For the text-containing cell, return its midpoint in (x, y) coordinate format. 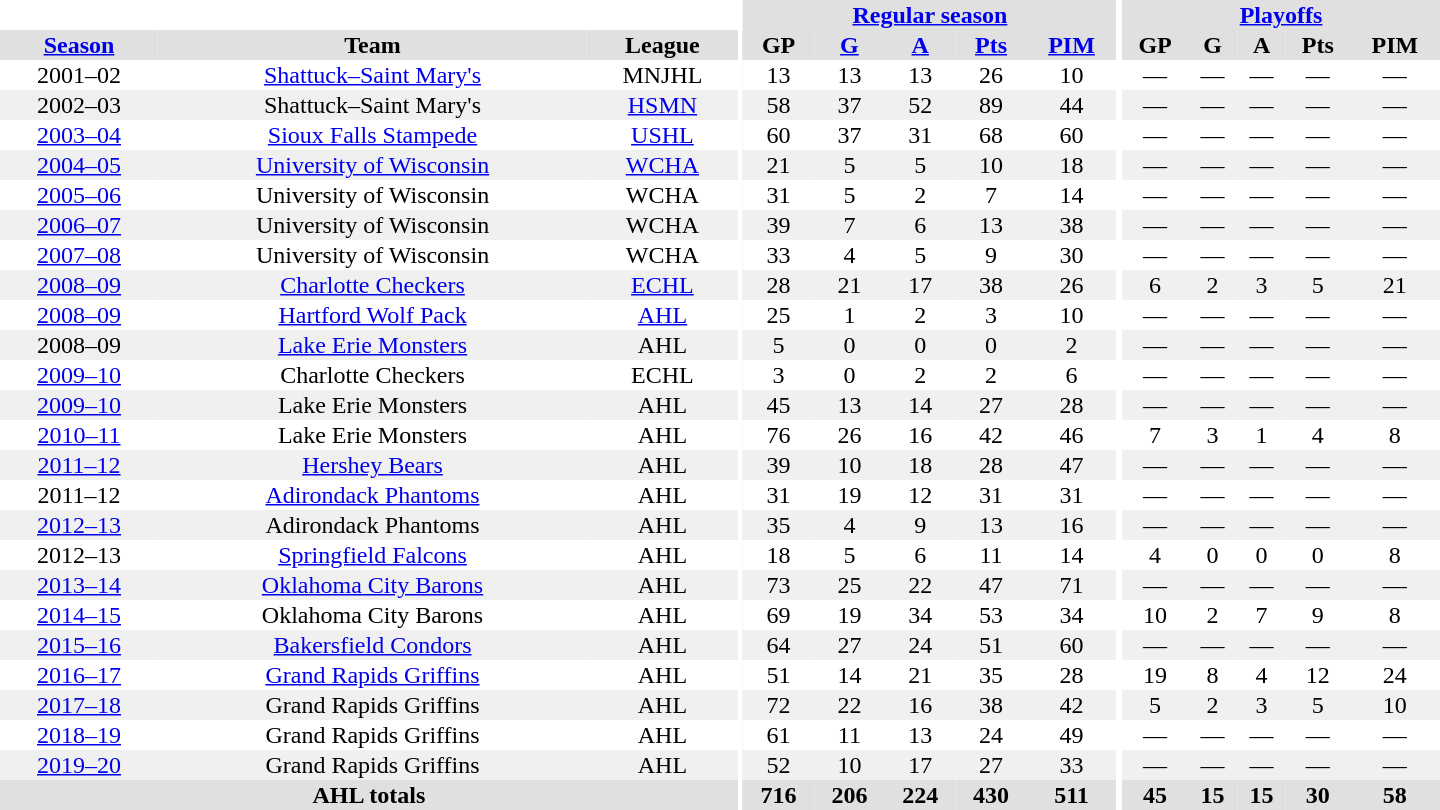
2001–02 (79, 75)
2013–14 (79, 585)
716 (778, 795)
AHL totals (369, 795)
Sioux Falls Stampede (372, 135)
73 (778, 585)
49 (1071, 735)
MNJHL (662, 75)
2004–05 (79, 165)
64 (778, 645)
Springfield Falcons (372, 555)
53 (992, 615)
511 (1071, 795)
2014–15 (79, 615)
2006–07 (79, 225)
2002–03 (79, 105)
Regular season (930, 15)
2016–17 (79, 675)
2010–11 (79, 435)
2005–06 (79, 195)
69 (778, 615)
2018–19 (79, 735)
72 (778, 705)
Hartford Wolf Pack (372, 315)
Playoffs (1281, 15)
46 (1071, 435)
Season (79, 45)
76 (778, 435)
2015–16 (79, 645)
44 (1071, 105)
2003–04 (79, 135)
89 (992, 105)
61 (778, 735)
Bakersfield Condors (372, 645)
206 (850, 795)
68 (992, 135)
2019–20 (79, 765)
Hershey Bears (372, 465)
Team (372, 45)
League (662, 45)
2007–08 (79, 255)
HSMN (662, 105)
71 (1071, 585)
2017–18 (79, 705)
USHL (662, 135)
224 (920, 795)
430 (992, 795)
